Provide the [X, Y] coordinate of the cell's center where the given text is located.  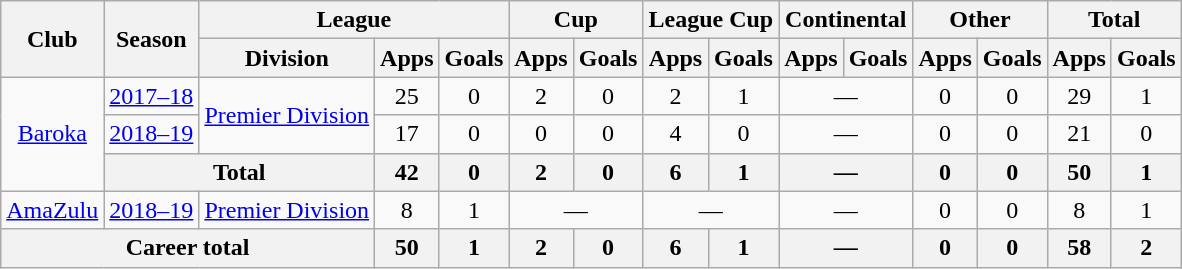
2017–18 [152, 96]
21 [1079, 134]
58 [1079, 248]
Division [287, 58]
Baroka [52, 134]
25 [407, 96]
29 [1079, 96]
17 [407, 134]
Cup [576, 20]
42 [407, 172]
League [354, 20]
Continental [846, 20]
AmaZulu [52, 210]
Club [52, 39]
Season [152, 39]
League Cup [711, 20]
Career total [188, 248]
Other [980, 20]
4 [676, 134]
